Return [x, y] of the center of cell containing provided text 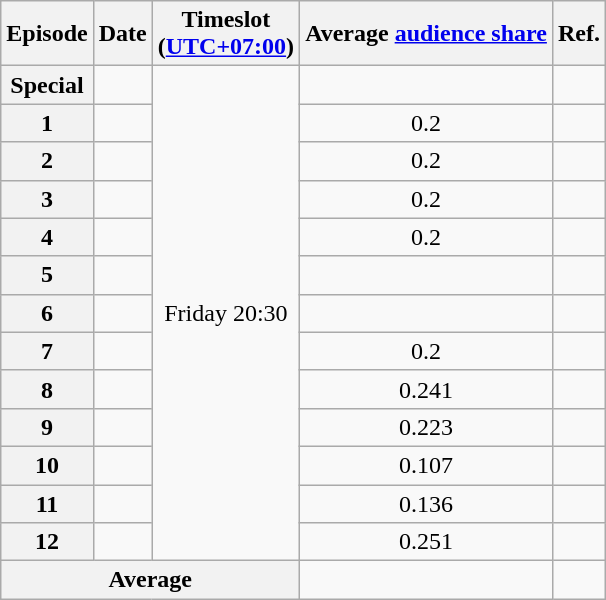
0.241 [426, 389]
Special [47, 85]
0.107 [426, 465]
11 [47, 503]
Episode [47, 34]
Date [122, 34]
Timeslot(UTC+07:00) [226, 34]
Average audience share [426, 34]
3 [47, 199]
9 [47, 427]
2 [47, 161]
7 [47, 351]
0.136 [426, 503]
0.223 [426, 427]
8 [47, 389]
0.251 [426, 542]
6 [47, 313]
12 [47, 542]
4 [47, 237]
Friday 20:30 [226, 314]
5 [47, 275]
Average [150, 580]
Ref. [578, 34]
1 [47, 123]
10 [47, 465]
